Identify which cell holds the provided text, then report its (X, Y) central coordinate. 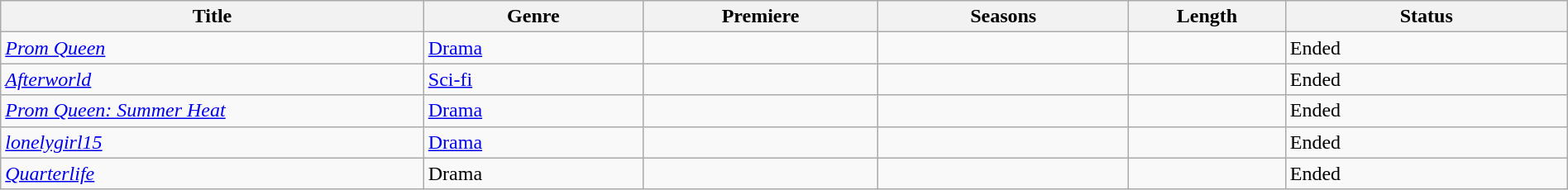
Prom Queen (213, 48)
Seasons (1004, 17)
Quarterlife (213, 173)
Title (213, 17)
Premiere (760, 17)
lonelygirl15 (213, 142)
Status (1426, 17)
Afterworld (213, 79)
Length (1207, 17)
Genre (533, 17)
Sci-fi (533, 79)
Prom Queen: Summer Heat (213, 111)
